Scan for the cell matching the given text and deliver its (x, y) coordinate at center. 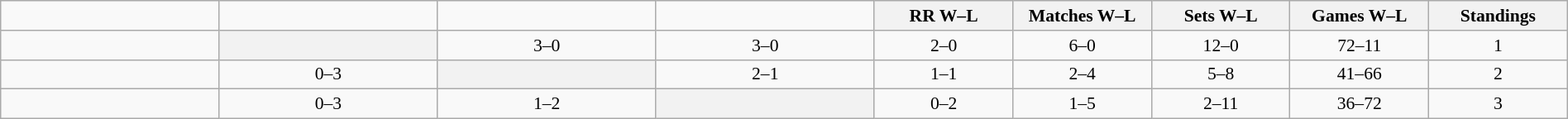
Sets W–L (1221, 16)
72–11 (1360, 45)
Games W–L (1360, 16)
0–2 (944, 104)
2 (1499, 74)
12–0 (1221, 45)
Matches W–L (1083, 16)
6–0 (1083, 45)
2–4 (1083, 74)
5–8 (1221, 74)
1 (1499, 45)
2–1 (765, 74)
1–1 (944, 74)
3 (1499, 104)
36–72 (1360, 104)
1–2 (547, 104)
2–11 (1221, 104)
Standings (1499, 16)
RR W–L (944, 16)
2–0 (944, 45)
41–66 (1360, 74)
1–5 (1083, 104)
